Return (X, Y) of the center of cell containing provided text 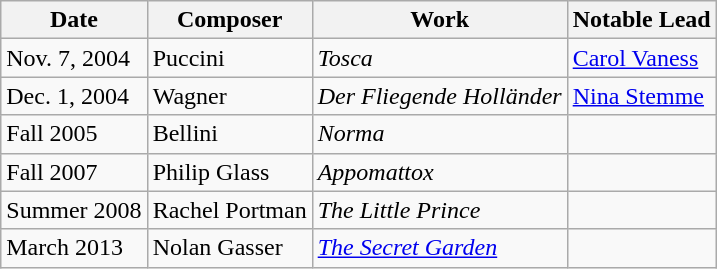
Rachel Portman (230, 210)
March 2013 (74, 248)
Puccini (230, 58)
Nolan Gasser (230, 248)
Dec. 1, 2004 (74, 96)
Date (74, 20)
Tosca (440, 58)
The Little Prince (440, 210)
Summer 2008 (74, 210)
The Secret Garden (440, 248)
Der Fliegende Holländer (440, 96)
Nina Stemme (642, 96)
Appomattox (440, 172)
Fall 2007 (74, 172)
Fall 2005 (74, 134)
Norma (440, 134)
Work (440, 20)
Bellini (230, 134)
Carol Vaness (642, 58)
Philip Glass (230, 172)
Wagner (230, 96)
Notable Lead (642, 20)
Nov. 7, 2004 (74, 58)
Composer (230, 20)
